From the cell containing the given text, extract its center point as (x, y) coordinate. 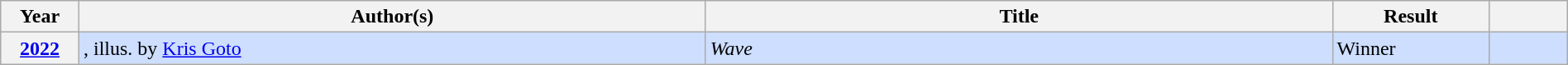
Result (1411, 17)
2022 (40, 48)
Author(s) (392, 17)
Year (40, 17)
Winner (1411, 48)
, illus. by Kris Goto (392, 48)
Title (1019, 17)
Wave (1019, 48)
